Capture the cell that displays the provided text and extract its [X, Y] central coordinate. 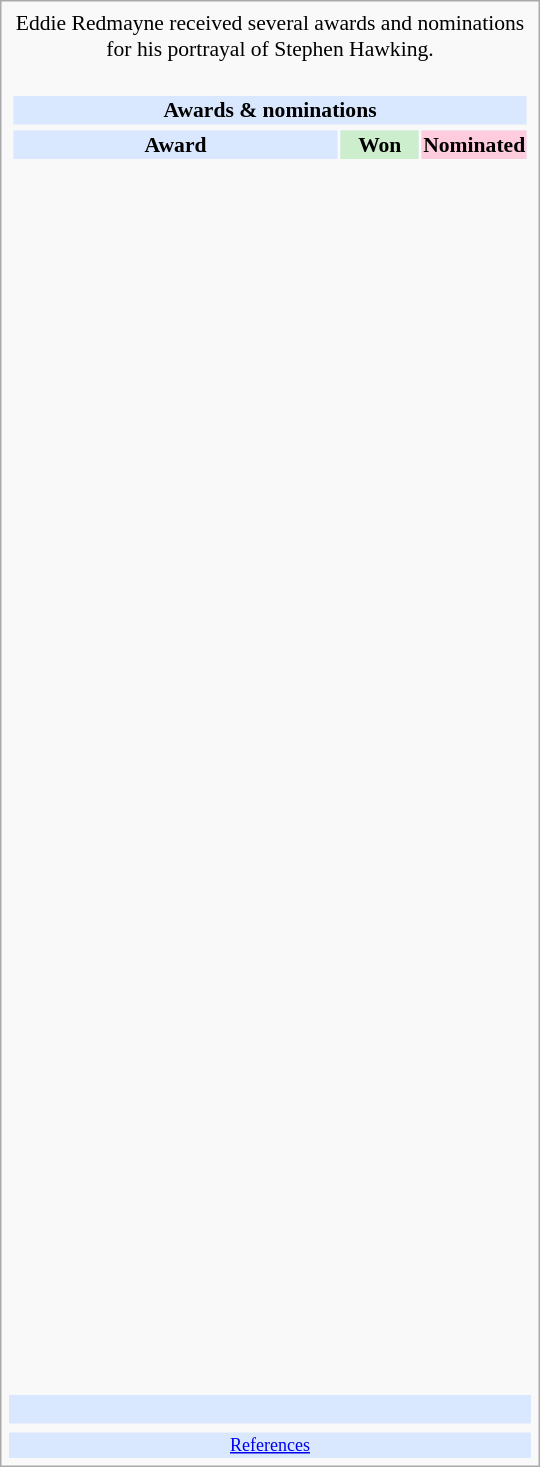
Awards & nominations Award Won Nominated [270, 729]
Nominated [474, 144]
Won [380, 144]
Award [175, 144]
Awards & nominations [270, 110]
References [270, 1445]
Eddie Redmayne received several awards and nominations for his portrayal of Stephen Hawking. [270, 36]
